From the cell containing the given text, extract its center point as [X, Y] coordinate. 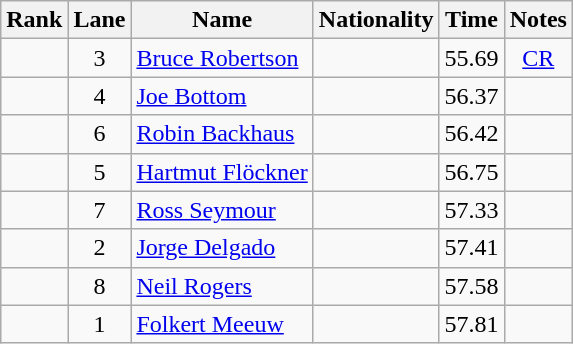
Hartmut Flöckner [222, 172]
Nationality [376, 20]
57.58 [472, 286]
8 [100, 286]
Time [472, 20]
Ross Seymour [222, 210]
CR [538, 58]
4 [100, 96]
7 [100, 210]
Bruce Robertson [222, 58]
57.33 [472, 210]
Name [222, 20]
Joe Bottom [222, 96]
Notes [538, 20]
1 [100, 324]
Jorge Delgado [222, 248]
2 [100, 248]
Neil Rogers [222, 286]
56.37 [472, 96]
Lane [100, 20]
3 [100, 58]
55.69 [472, 58]
Robin Backhaus [222, 134]
57.41 [472, 248]
57.81 [472, 324]
Rank [34, 20]
56.42 [472, 134]
6 [100, 134]
5 [100, 172]
56.75 [472, 172]
Folkert Meeuw [222, 324]
